Determine the [X, Y] coordinate at the center of the cell enclosing the given text.  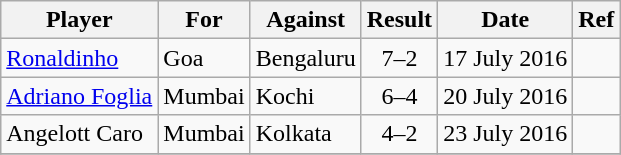
Kolkata [306, 134]
Angelott Caro [80, 134]
Adriano Foglia [80, 96]
Kochi [306, 96]
4–2 [399, 134]
17 July 2016 [506, 58]
Ronaldinho [80, 58]
Bengaluru [306, 58]
23 July 2016 [506, 134]
Ref [596, 20]
6–4 [399, 96]
Date [506, 20]
7–2 [399, 58]
For [204, 20]
Result [399, 20]
20 July 2016 [506, 96]
Goa [204, 58]
Against [306, 20]
Player [80, 20]
